Output the [x, y] coordinate of the center of the cell containing the given text.  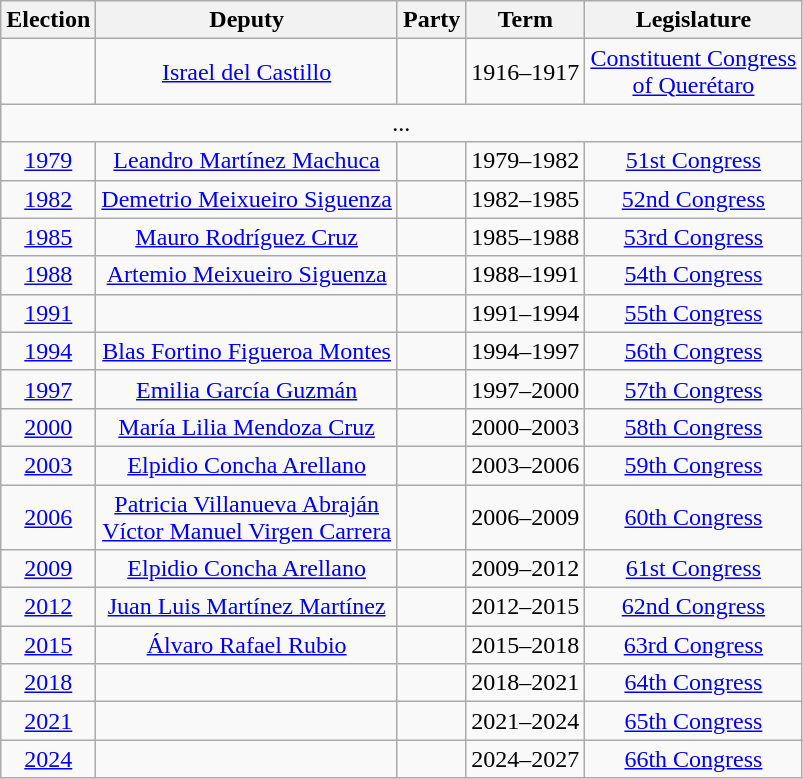
1991–1994 [526, 313]
57th Congress [694, 389]
Israel del Castillo [247, 72]
Emilia García Guzmán [247, 389]
59th Congress [694, 465]
1979 [48, 161]
Blas Fortino Figueroa Montes [247, 351]
2018 [48, 683]
Election [48, 20]
María Lilia Mendoza Cruz [247, 427]
... [402, 123]
1982 [48, 199]
53rd Congress [694, 237]
1994 [48, 351]
2021 [48, 721]
Juan Luis Martínez Martínez [247, 607]
58th Congress [694, 427]
64th Congress [694, 683]
61st Congress [694, 569]
Álvaro Rafael Rubio [247, 645]
2024–2027 [526, 759]
Patricia Villanueva AbrajánVíctor Manuel Virgen Carrera [247, 516]
2009–2012 [526, 569]
Constituent Congressof Querétaro [694, 72]
2000 [48, 427]
2024 [48, 759]
2006–2009 [526, 516]
1979–1982 [526, 161]
65th Congress [694, 721]
Term [526, 20]
63rd Congress [694, 645]
1916–1917 [526, 72]
66th Congress [694, 759]
54th Congress [694, 275]
1985 [48, 237]
1988–1991 [526, 275]
2021–2024 [526, 721]
1988 [48, 275]
Demetrio Meixueiro Siguenza [247, 199]
Deputy [247, 20]
2006 [48, 516]
2012 [48, 607]
Mauro Rodríguez Cruz [247, 237]
2009 [48, 569]
1997 [48, 389]
52nd Congress [694, 199]
55th Congress [694, 313]
2000–2003 [526, 427]
Leandro Martínez Machuca [247, 161]
2018–2021 [526, 683]
60th Congress [694, 516]
2015–2018 [526, 645]
2003 [48, 465]
62nd Congress [694, 607]
2015 [48, 645]
51st Congress [694, 161]
1997–2000 [526, 389]
1985–1988 [526, 237]
Party [431, 20]
56th Congress [694, 351]
2003–2006 [526, 465]
Legislature [694, 20]
1994–1997 [526, 351]
1991 [48, 313]
2012–2015 [526, 607]
Artemio Meixueiro Siguenza [247, 275]
1982–1985 [526, 199]
